Detect which cell encompasses the target text, then output its [x, y] center coordinate. 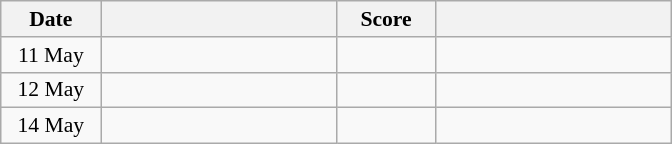
12 May [51, 90]
14 May [51, 126]
Score [386, 19]
11 May [51, 55]
Date [51, 19]
